Return [x, y] of the center of cell containing provided text 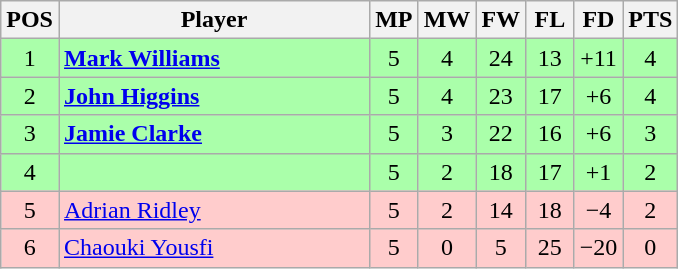
25 [550, 248]
POS [30, 20]
−20 [598, 248]
−4 [598, 210]
16 [550, 134]
22 [501, 134]
Chaouki Yousfi [214, 248]
FL [550, 20]
13 [550, 58]
6 [30, 248]
+1 [598, 172]
FW [501, 20]
MW [447, 20]
MP [394, 20]
Jamie Clarke [214, 134]
PTS [650, 20]
1 [30, 58]
24 [501, 58]
FD [598, 20]
23 [501, 96]
John Higgins [214, 96]
14 [501, 210]
Mark Williams [214, 58]
+11 [598, 58]
Player [214, 20]
Adrian Ridley [214, 210]
